Return (X, Y) of the center of cell containing provided text 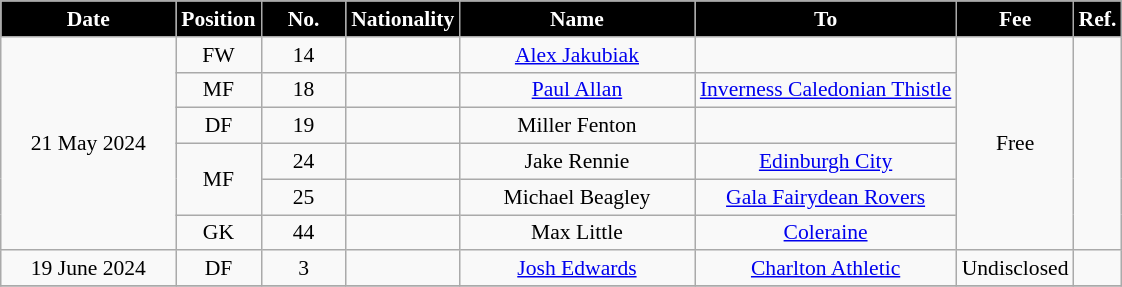
44 (304, 233)
18 (304, 90)
Josh Edwards (576, 269)
Michael Beagley (576, 197)
14 (304, 55)
Coleraine (826, 233)
19 (304, 126)
Paul Allan (576, 90)
Free (1016, 144)
Fee (1016, 19)
Position (218, 19)
Edinburgh City (826, 162)
Ref. (1098, 19)
Max Little (576, 233)
GK (218, 233)
Miller Fenton (576, 126)
FW (218, 55)
21 May 2024 (88, 144)
Name (576, 19)
Date (88, 19)
Inverness Caledonian Thistle (826, 90)
Gala Fairydean Rovers (826, 197)
25 (304, 197)
3 (304, 269)
24 (304, 162)
Undisclosed (1016, 269)
19 June 2024 (88, 269)
No. (304, 19)
Jake Rennie (576, 162)
Alex Jakubiak (576, 55)
Nationality (402, 19)
Charlton Athletic (826, 269)
To (826, 19)
